Scan for the cell matching the given text and deliver its [x, y] coordinate at center. 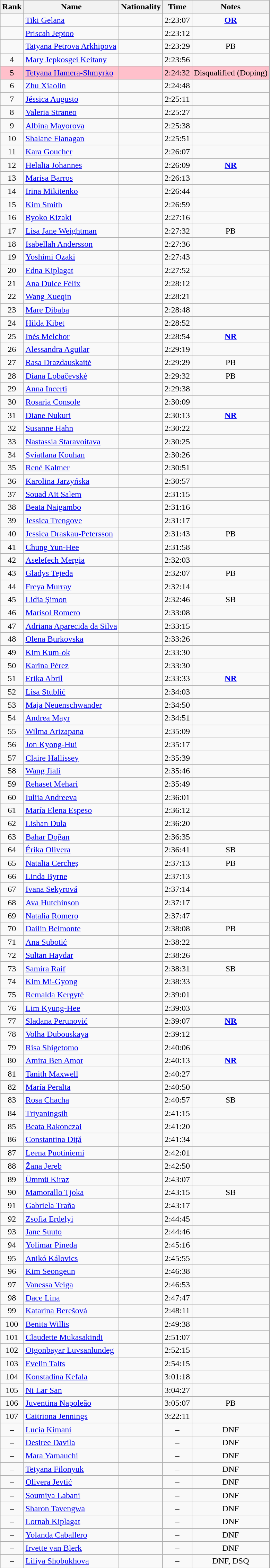
79 [12, 1048]
50 [12, 665]
33 [12, 442]
47 [12, 626]
Andrea Mayr [71, 718]
2:49:38 [177, 1324]
2:40:27 [177, 1074]
2:32:46 [177, 600]
Albina Mayorova [71, 125]
2:40:06 [177, 1048]
2:38:26 [177, 955]
Time [177, 7]
2:45:55 [177, 1258]
71 [12, 942]
Yolimar Pineda [71, 1245]
Sultan Haydar [71, 955]
2:39:07 [177, 1021]
25 [12, 336]
Shalane Flanagan [71, 138]
11 [12, 152]
2:40:57 [177, 1100]
5 [12, 73]
21 [12, 283]
2:43:07 [177, 1179]
Marisa Barros [71, 178]
92 [12, 1218]
Lisa Jane Weightman [71, 231]
Alessandra Aguilar [71, 349]
28 [12, 375]
Beata Rakonczai [71, 1126]
27 [12, 362]
45 [12, 600]
62 [12, 824]
2:32:07 [177, 573]
Bahar Doğan [71, 837]
44 [12, 587]
2:23:07 [177, 20]
Edna Kiplagat [71, 270]
Tatyana Petrova Arkhipova [71, 46]
3:04:27 [177, 1390]
2:42:01 [177, 1153]
2:33:26 [177, 639]
2:26:44 [177, 191]
35 [12, 468]
2:24:32 [177, 73]
Zsofia Erdelyi [71, 1218]
Kim Kum-ok [71, 652]
63 [12, 837]
17 [12, 231]
Priscah Jeptoo [71, 33]
Jessica Draskau-Petersson [71, 534]
Tetyana Filonyuk [71, 1469]
59 [12, 784]
Hilda Kibet [71, 323]
48 [12, 639]
67 [12, 889]
2:45:16 [177, 1245]
106 [12, 1403]
96 [12, 1271]
85 [12, 1126]
2:31:15 [177, 494]
64 [12, 850]
Konstadina Kefala [71, 1377]
2:43:17 [177, 1205]
88 [12, 1166]
89 [12, 1179]
Ümmü Kiraz [71, 1179]
54 [12, 718]
13 [12, 178]
2:34:50 [177, 705]
2:41:20 [177, 1126]
Nastassia Staravoitava [71, 442]
97 [12, 1285]
12 [12, 165]
2:38:22 [177, 942]
51 [12, 679]
Ni Lar San [71, 1390]
Jéssica Augusto [71, 99]
Lim Kyung-Hee [71, 1008]
Jane Suuto [71, 1232]
Lornah Kiplagat [71, 1522]
2:36:20 [177, 824]
86 [12, 1140]
Chung Yun-Hee [71, 547]
Remalda Kergytė [71, 995]
2:36:12 [177, 810]
3:01:18 [177, 1377]
72 [12, 955]
Caitriona Jennings [71, 1416]
2:27:52 [177, 270]
58 [12, 771]
2:33:15 [177, 626]
34 [12, 455]
91 [12, 1205]
69 [12, 916]
Mare Dibaba [71, 310]
Risa Shigetomo [71, 1048]
2:29:32 [177, 375]
Triyaningsih [71, 1113]
Inés Melchor [71, 336]
61 [12, 810]
Lishan Dula [71, 824]
Erika Abril [71, 679]
73 [12, 968]
Dace Lina [71, 1298]
Ana Subotić [71, 942]
2:25:27 [177, 112]
77 [12, 1021]
Volha Dubouskaya [71, 1034]
2:27:43 [177, 257]
Katarína Berešová [71, 1311]
Kara Goucher [71, 152]
2:46:53 [177, 1285]
Érika Olivera [71, 850]
2:28:52 [177, 323]
36 [12, 481]
2:44:46 [177, 1232]
10 [12, 138]
93 [12, 1232]
Sviatlana Kouhan [71, 455]
2:36:01 [177, 797]
Beata Naigambo [71, 507]
90 [12, 1192]
Disqualified (Doping) [231, 73]
Dailín Belmonte [71, 929]
2:42:50 [177, 1166]
Olivera Jevtić [71, 1482]
Rehaset Mehari [71, 784]
2:35:17 [177, 744]
2:28:48 [177, 310]
Slađana Perunović [71, 1021]
80 [12, 1061]
2:44:45 [177, 1218]
Kim Seongeun [71, 1271]
Wang Jiali [71, 771]
Ivana Sekyrová [71, 889]
3:22:11 [177, 1416]
2:36:35 [177, 837]
Aselefech Mergia [71, 560]
2:29:19 [177, 349]
105 [12, 1390]
2:40:13 [177, 1061]
2:28:12 [177, 283]
Natalia Romero [71, 916]
6 [12, 86]
20 [12, 270]
Claire Hallissey [71, 758]
100 [12, 1324]
Ava Hutchinson [71, 903]
18 [12, 244]
2:27:36 [177, 244]
OR [231, 20]
2:48:11 [177, 1311]
2:23:12 [177, 33]
Amira Ben Amor [71, 1061]
60 [12, 797]
Olena Burkovska [71, 639]
Name [71, 7]
46 [12, 613]
2:26:13 [177, 178]
78 [12, 1034]
8 [12, 112]
Nationality [141, 7]
Tetyana Hamera-Shmyrko [71, 73]
Karina Pérez [71, 665]
Kim Smith [71, 205]
103 [12, 1363]
Notes [231, 7]
Benita Willis [71, 1324]
Rosa Chacha [71, 1100]
66 [12, 876]
Isabellah Andersson [71, 244]
2:30:22 [177, 428]
Jon Kyong-Hui [71, 744]
2:43:15 [177, 1192]
2:27:32 [177, 231]
104 [12, 1377]
68 [12, 903]
98 [12, 1298]
76 [12, 1008]
2:46:38 [177, 1271]
Mary Jepkosgei Keitany [71, 60]
81 [12, 1074]
2:38:31 [177, 968]
2:34:03 [177, 692]
Žana Jereb [71, 1166]
39 [12, 520]
2:32:14 [177, 587]
Valeria Straneo [71, 112]
2:41:34 [177, 1140]
52 [12, 692]
DNF, DSQ [231, 1561]
Zhu Xiaolin [71, 86]
2:28:54 [177, 336]
2:37:47 [177, 916]
57 [12, 758]
55 [12, 731]
95 [12, 1258]
2:29:29 [177, 362]
Marisol Romero [71, 613]
2:27:16 [177, 218]
16 [12, 218]
15 [12, 205]
Yoshimi Ozaki [71, 257]
14 [12, 191]
Rank [12, 7]
Tiki Gelana [71, 20]
Kim Mi-Gyong [71, 981]
74 [12, 981]
30 [12, 402]
2:38:33 [177, 981]
Gabriela Traña [71, 1205]
2:31:17 [177, 520]
Maja Neuenschwander [71, 705]
Ryoko Kizaki [71, 218]
2:39:12 [177, 1034]
2:30:13 [177, 415]
Anna Incerti [71, 389]
Ana Dulce Félix [71, 283]
23 [12, 310]
2:52:15 [177, 1350]
2:30:51 [177, 468]
83 [12, 1100]
2:51:07 [177, 1337]
2:31:58 [177, 547]
Diana Lobačevskė [71, 375]
2:26:59 [177, 205]
2:30:26 [177, 455]
3:05:07 [177, 1403]
101 [12, 1337]
2:47:47 [177, 1298]
Gladys Tejeda [71, 573]
Claudette Mukasakindi [71, 1337]
Yolanda Caballero [71, 1535]
Vanessa Veiga [71, 1285]
87 [12, 1153]
26 [12, 349]
99 [12, 1311]
Irina Mikitenko [71, 191]
37 [12, 494]
75 [12, 995]
2:34:51 [177, 718]
Sharon Tavengwa [71, 1508]
2:35:46 [177, 771]
2:36:41 [177, 850]
Evelin Talts [71, 1363]
Freya Murray [71, 587]
Desiree Davila [71, 1443]
Helalia Johannes [71, 165]
53 [12, 705]
2:39:01 [177, 995]
Lucia Kimani [71, 1430]
Lidia Șimon [71, 600]
Tanith Maxwell [71, 1074]
2:28:21 [177, 297]
2:30:09 [177, 402]
2:33:33 [177, 679]
7 [12, 99]
2:35:49 [177, 784]
Iuliia Andreeva [71, 797]
43 [12, 573]
Souad Aït Salem [71, 494]
2:23:29 [177, 46]
2:37:17 [177, 903]
107 [12, 1416]
41 [12, 547]
2:40:50 [177, 1087]
Lisa Stublić [71, 692]
Juventina Napoleão [71, 1403]
Anikó Kálovics [71, 1258]
María Elena Espeso [71, 810]
2:31:43 [177, 534]
2:41:15 [177, 1113]
40 [12, 534]
2:37:14 [177, 889]
Linda Byrne [71, 876]
Wilma Arizapana [71, 731]
Liliya Shobukhova [71, 1561]
2:29:38 [177, 389]
70 [12, 929]
22 [12, 297]
Karolina Jarzyńska [71, 481]
19 [12, 257]
2:24:48 [177, 86]
Constantina Diță [71, 1140]
82 [12, 1087]
2:38:08 [177, 929]
49 [12, 652]
2:31:16 [177, 507]
102 [12, 1350]
Jessica Trengove [71, 520]
2:25:38 [177, 125]
Susanne Hahn [71, 428]
2:23:56 [177, 60]
9 [12, 125]
Irvette van Blerk [71, 1548]
2:25:11 [177, 99]
Natalia Cercheș [71, 863]
65 [12, 863]
4 [12, 60]
94 [12, 1245]
Rasa Drazdauskaitė [71, 362]
Leena Puotiniemi [71, 1153]
24 [12, 323]
Soumiya Labani [71, 1495]
84 [12, 1113]
2:26:07 [177, 152]
2:25:51 [177, 138]
38 [12, 507]
31 [12, 415]
René Kalmer [71, 468]
29 [12, 389]
2:30:25 [177, 442]
2:35:39 [177, 758]
Diane Nukuri [71, 415]
42 [12, 560]
56 [12, 744]
2:32:03 [177, 560]
Otgonbayar Luvsanlundeg [71, 1350]
32 [12, 428]
2:39:03 [177, 1008]
2:35:09 [177, 731]
Samira Raif [71, 968]
María Peralta [71, 1087]
2:54:15 [177, 1363]
Rosaria Console [71, 402]
Wang Xueqin [71, 297]
2:33:08 [177, 613]
2:30:57 [177, 481]
Mamorallo Tjoka [71, 1192]
2:26:09 [177, 165]
Adriana Aparecida da Silva [71, 626]
Mara Yamauchi [71, 1456]
